Detect which cell encompasses the target text, then output its (X, Y) center coordinate. 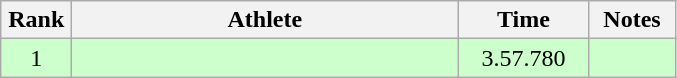
Notes (632, 20)
1 (36, 58)
Athlete (265, 20)
3.57.780 (524, 58)
Time (524, 20)
Rank (36, 20)
